Extract the (x, y) coordinate from the center of the cell holding the provided text.  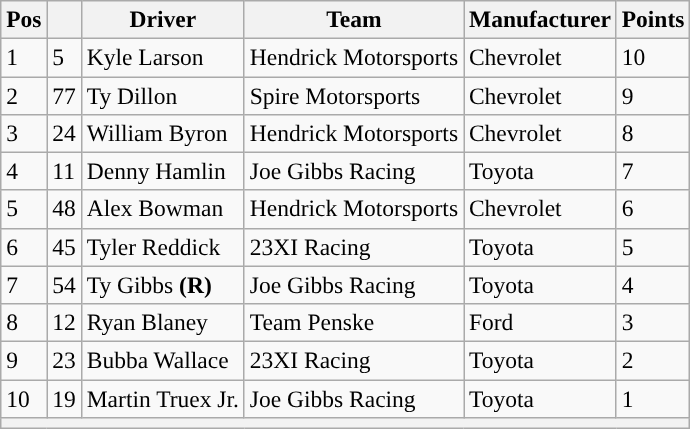
48 (64, 209)
19 (64, 398)
Denny Hamlin (162, 171)
12 (64, 322)
Manufacturer (540, 19)
23 (64, 360)
Ty Gibbs (R) (162, 285)
William Byron (162, 133)
45 (64, 247)
Ryan Blaney (162, 322)
Driver (162, 19)
11 (64, 171)
Spire Motorsports (354, 95)
77 (64, 95)
Kyle Larson (162, 57)
Alex Bowman (162, 209)
Pos (24, 19)
Tyler Reddick (162, 247)
Martin Truex Jr. (162, 398)
54 (64, 285)
Points (653, 19)
Team Penske (354, 322)
24 (64, 133)
Team (354, 19)
Bubba Wallace (162, 360)
Ford (540, 322)
Ty Dillon (162, 95)
